Capture the cell that displays the provided text and extract its [x, y] central coordinate. 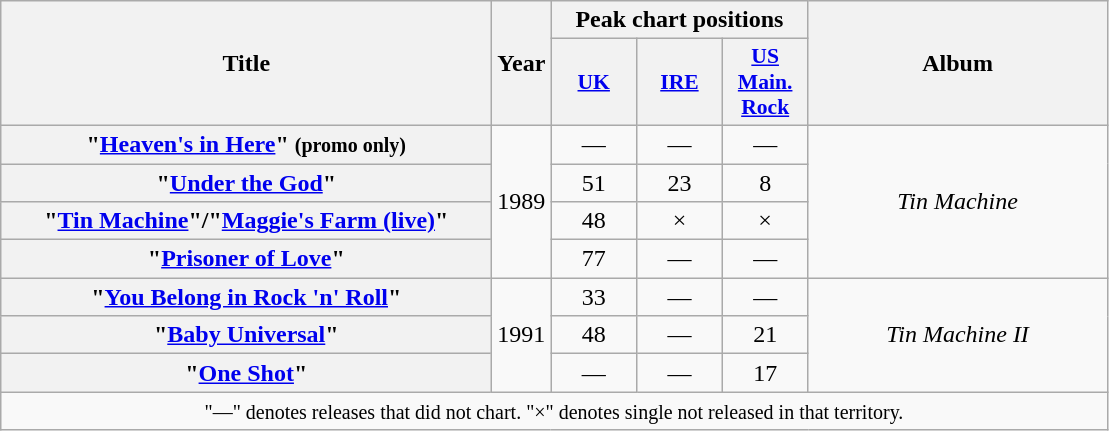
US Main.Rock [765, 82]
IRE [680, 82]
"Tin Machine"/"Maggie's Farm (live)" [246, 221]
"Under the God" [246, 183]
"Prisoner of Love" [246, 259]
"Heaven's in Here" (promo only) [246, 144]
77 [594, 259]
Album [958, 64]
8 [765, 183]
17 [765, 373]
"You Belong in Rock 'n' Roll" [246, 297]
"One Shot" [246, 373]
51 [594, 183]
"Baby Universal" [246, 335]
1989 [522, 201]
Peak chart positions [680, 20]
21 [765, 335]
UK [594, 82]
Tin Machine II [958, 335]
23 [680, 183]
Tin Machine [958, 201]
Title [246, 64]
"—" denotes releases that did not chart. "×" denotes single not released in that territory. [554, 411]
1991 [522, 335]
33 [594, 297]
Year [522, 64]
